Pinpoint the cell where the given text exists, returning its [X, Y] midpoint coordinate. 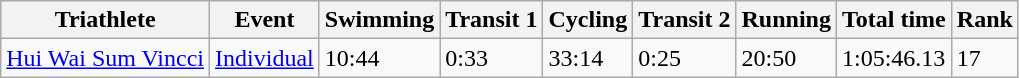
Triathlete [106, 20]
Event [265, 20]
20:50 [786, 58]
Running [786, 20]
1:05:46.13 [894, 58]
Cycling [588, 20]
Individual [265, 58]
Swimming [379, 20]
Transit 1 [492, 20]
0:33 [492, 58]
Hui Wai Sum Vincci [106, 58]
0:25 [684, 58]
33:14 [588, 58]
Rank [984, 20]
10:44 [379, 58]
Transit 2 [684, 20]
Total time [894, 20]
17 [984, 58]
